Search for the cell housing the specified text and yield its (x, y) center coordinate. 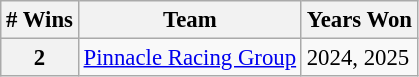
2024, 2025 (359, 58)
# Wins (40, 20)
Years Won (359, 20)
Pinnacle Racing Group (190, 58)
2 (40, 58)
Team (190, 20)
